Extract the (X, Y) coordinate from the center of the cell holding the provided text.  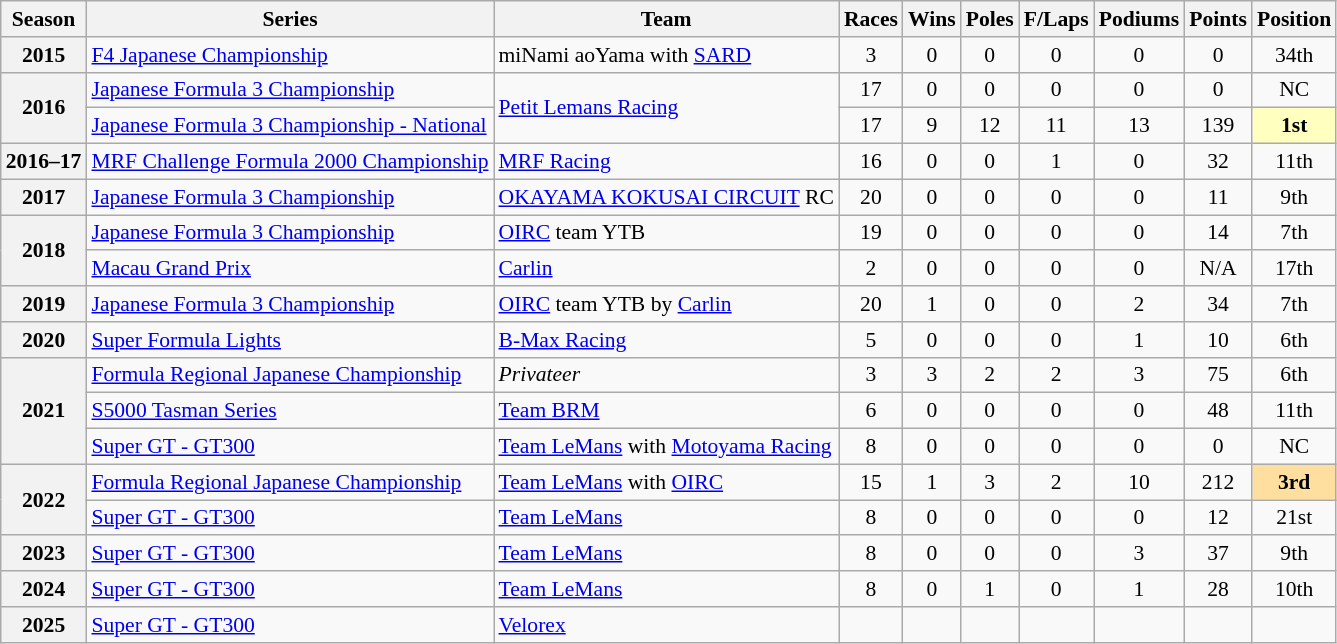
2021 (44, 410)
2019 (44, 304)
6 (871, 411)
17th (1294, 269)
19 (871, 233)
Japanese Formula 3 Championship - National (290, 126)
Macau Grand Prix (290, 269)
Poles (990, 19)
139 (1218, 126)
Team LeMans with Motoyama Racing (666, 447)
9 (932, 126)
5 (871, 340)
F/Laps (1056, 19)
Team LeMans with OIRC (666, 482)
MRF Racing (666, 162)
1st (1294, 126)
75 (1218, 375)
15 (871, 482)
2022 (44, 500)
2015 (44, 55)
2020 (44, 340)
212 (1218, 482)
Podiums (1140, 19)
2023 (44, 554)
F4 Japanese Championship (290, 55)
Season (44, 19)
21st (1294, 518)
Points (1218, 19)
10th (1294, 589)
Races (871, 19)
2017 (44, 197)
13 (1140, 126)
miNami aoYama with SARD (666, 55)
16 (871, 162)
Position (1294, 19)
34th (1294, 55)
14 (1218, 233)
Super Formula Lights (290, 340)
2025 (44, 625)
MRF Challenge Formula 2000 Championship (290, 162)
Petit Lemans Racing (666, 108)
OIRC team YTB (666, 233)
48 (1218, 411)
Team (666, 19)
2024 (44, 589)
2016–17 (44, 162)
OKAYAMA KOKUSAI CIRCUIT RC (666, 197)
Velorex (666, 625)
Privateer (666, 375)
Series (290, 19)
S5000 Tasman Series (290, 411)
32 (1218, 162)
Wins (932, 19)
28 (1218, 589)
2016 (44, 108)
34 (1218, 304)
OIRC team YTB by Carlin (666, 304)
Team BRM (666, 411)
2018 (44, 250)
B-Max Racing (666, 340)
3rd (1294, 482)
N/A (1218, 269)
Carlin (666, 269)
37 (1218, 554)
